Find where the given text appears and provide that cell's center as [X, Y] coordinate. 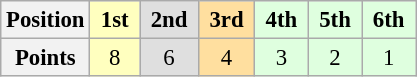
8 [115, 58]
1st [115, 20]
1 [389, 58]
6 [170, 58]
5th [335, 20]
2 [335, 58]
3rd [226, 20]
3 [282, 58]
4th [282, 20]
4 [226, 58]
Points [46, 58]
Position [46, 20]
2nd [170, 20]
6th [389, 20]
